Identify which cell holds the provided text, then report its (X, Y) central coordinate. 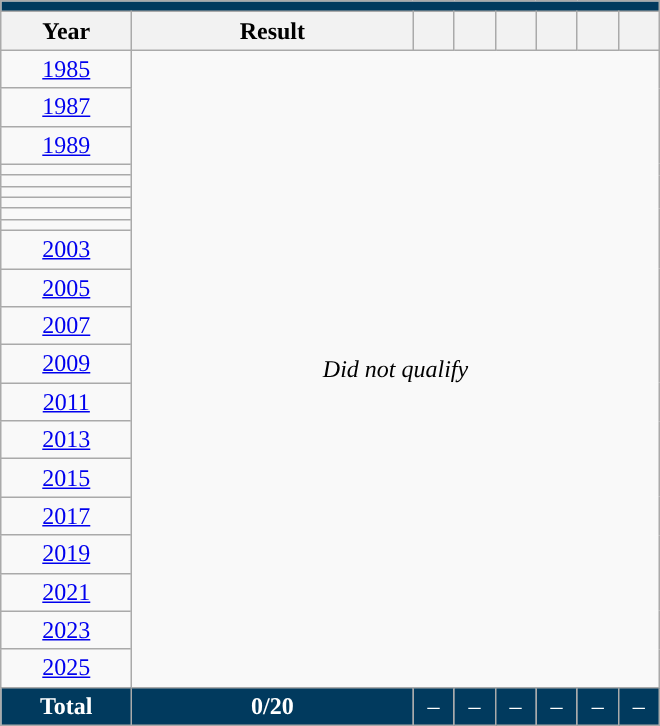
1989 (66, 145)
2023 (66, 630)
2021 (66, 592)
Result (272, 31)
2017 (66, 516)
0/20 (272, 706)
2009 (66, 364)
2015 (66, 478)
2025 (66, 668)
2011 (66, 402)
1985 (66, 69)
2005 (66, 287)
Did not qualify (396, 368)
1987 (66, 107)
2013 (66, 440)
2019 (66, 554)
Total (66, 706)
2003 (66, 249)
2007 (66, 326)
Year (66, 31)
